Scan for the cell matching the given text and deliver its (X, Y) coordinate at center. 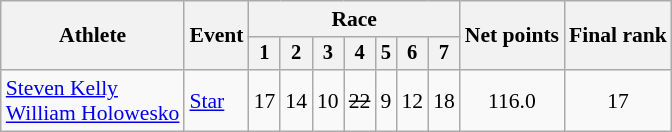
Race (354, 19)
2 (296, 54)
Final rank (618, 36)
7 (444, 54)
12 (412, 100)
116.0 (512, 100)
4 (360, 54)
Event (216, 36)
10 (328, 100)
Steven KellyWilliam Holowesko (93, 100)
Athlete (93, 36)
Star (216, 100)
9 (386, 100)
18 (444, 100)
Net points (512, 36)
1 (265, 54)
14 (296, 100)
6 (412, 54)
3 (328, 54)
5 (386, 54)
22 (360, 100)
